Detect which cell encompasses the target text, then output its [X, Y] center coordinate. 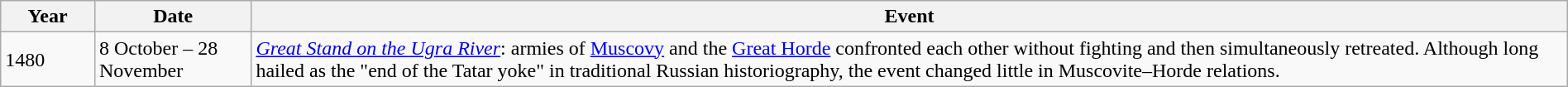
Year [48, 17]
Event [910, 17]
1480 [48, 60]
8 October – 28 November [172, 60]
Date [172, 17]
